Provide the [X, Y] coordinate of the cell's center where the given text is located.  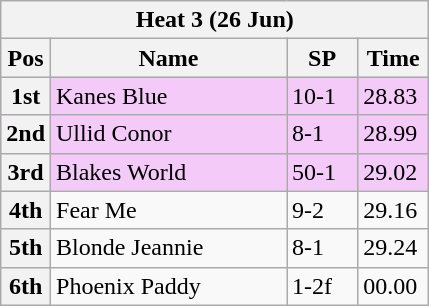
29.16 [394, 210]
6th [26, 286]
10-1 [322, 96]
1st [26, 96]
Pos [26, 58]
29.02 [394, 172]
1-2f [322, 286]
Fear Me [169, 210]
00.00 [394, 286]
Heat 3 (26 Jun) [215, 20]
SP [322, 58]
3rd [26, 172]
Time [394, 58]
9-2 [322, 210]
28.83 [394, 96]
Phoenix Paddy [169, 286]
Blonde Jeannie [169, 248]
Kanes Blue [169, 96]
Ullid Conor [169, 134]
2nd [26, 134]
Name [169, 58]
28.99 [394, 134]
5th [26, 248]
Blakes World [169, 172]
29.24 [394, 248]
4th [26, 210]
50-1 [322, 172]
